Capture the cell that displays the provided text and extract its [x, y] central coordinate. 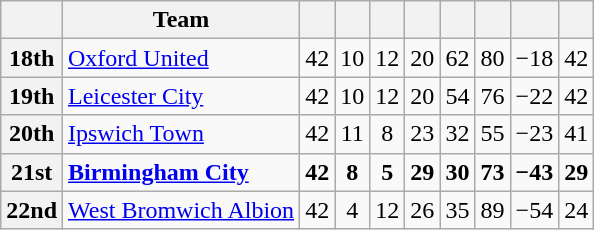
Birmingham City [182, 172]
West Bromwich Albion [182, 210]
21st [32, 172]
−18 [534, 58]
Ipswich Town [182, 134]
20th [32, 134]
55 [492, 134]
Team [182, 20]
Oxford United [182, 58]
4 [352, 210]
26 [422, 210]
−23 [534, 134]
30 [458, 172]
62 [458, 58]
19th [32, 96]
22nd [32, 210]
35 [458, 210]
−22 [534, 96]
32 [458, 134]
73 [492, 172]
24 [576, 210]
89 [492, 210]
23 [422, 134]
−54 [534, 210]
41 [576, 134]
18th [32, 58]
−43 [534, 172]
54 [458, 96]
76 [492, 96]
Leicester City [182, 96]
5 [388, 172]
80 [492, 58]
11 [352, 134]
